For the text-containing cell, return its midpoint in (X, Y) coordinate format. 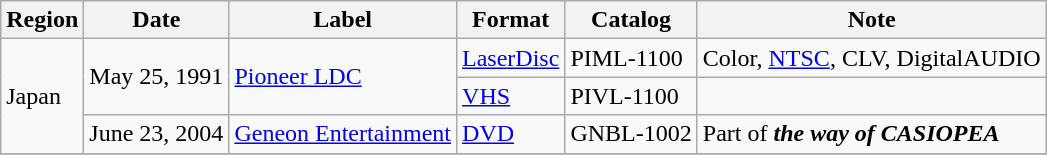
June 23, 2004 (156, 134)
Pioneer LDC (343, 77)
VHS (511, 96)
PIML-1100 (631, 58)
Date (156, 20)
Part of the way of CASIOPEA (872, 134)
Catalog (631, 20)
Note (872, 20)
Geneon Entertainment (343, 134)
Japan (42, 96)
LaserDisc (511, 58)
Format (511, 20)
PIVL-1100 (631, 96)
GNBL-1002 (631, 134)
May 25, 1991 (156, 77)
Color, NTSC, CLV, DigitalAUDIO (872, 58)
Label (343, 20)
DVD (511, 134)
Region (42, 20)
